Search for the cell housing the specified text and yield its [x, y] center coordinate. 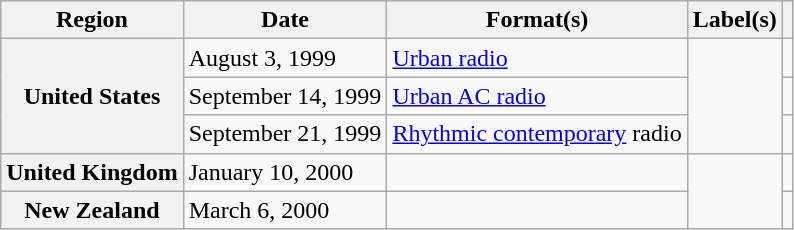
January 10, 2000 [285, 172]
August 3, 1999 [285, 58]
United States [92, 96]
September 21, 1999 [285, 134]
Region [92, 20]
United Kingdom [92, 172]
March 6, 2000 [285, 210]
September 14, 1999 [285, 96]
New Zealand [92, 210]
Label(s) [734, 20]
Urban AC radio [537, 96]
Rhythmic contemporary radio [537, 134]
Urban radio [537, 58]
Format(s) [537, 20]
Date [285, 20]
